Output the [x, y] coordinate of the center of the cell containing the given text.  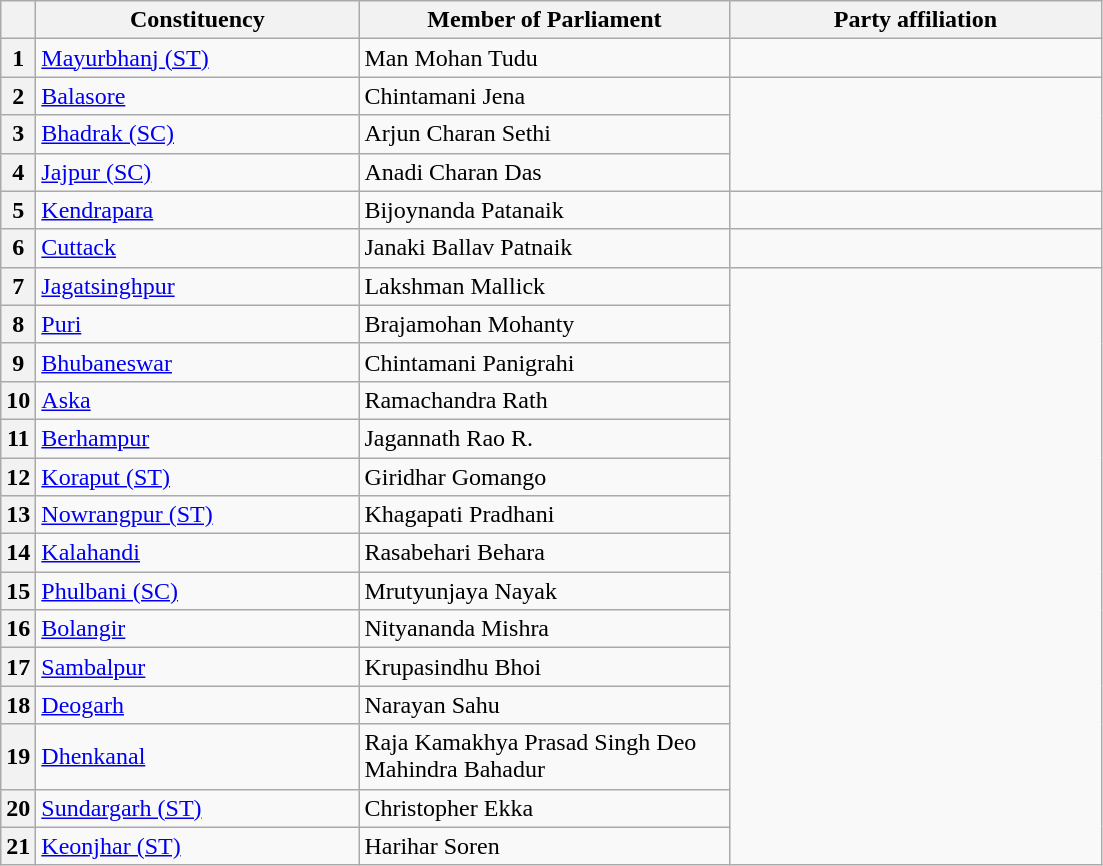
Jagatsinghpur [198, 286]
3 [18, 134]
Kalahandi [198, 553]
20 [18, 808]
Koraput (ST) [198, 477]
Chintamani Panigrahi [544, 362]
Berhampur [198, 438]
18 [18, 705]
Ramachandra Rath [544, 400]
19 [18, 756]
Bhadrak (SC) [198, 134]
Nowrangpur (ST) [198, 515]
Sambalpur [198, 667]
11 [18, 438]
Bolangir [198, 629]
Chintamani Jena [544, 96]
Lakshman Mallick [544, 286]
Giridhar Gomango [544, 477]
15 [18, 591]
Raja Kamakhya Prasad Singh Deo Mahindra Bahadur [544, 756]
Brajamohan Mohanty [544, 324]
Janaki Ballav Patnaik [544, 248]
Arjun Charan Sethi [544, 134]
Man Mohan Tudu [544, 58]
Balasore [198, 96]
Sundargarh (ST) [198, 808]
13 [18, 515]
5 [18, 210]
4 [18, 172]
Nityananda Mishra [544, 629]
9 [18, 362]
Jagannath Rao R. [544, 438]
21 [18, 846]
Mayurbhanj (ST) [198, 58]
Puri [198, 324]
Bijoynanda Patanaik [544, 210]
Keonjhar (ST) [198, 846]
Aska [198, 400]
Phulbani (SC) [198, 591]
2 [18, 96]
12 [18, 477]
Narayan Sahu [544, 705]
Party affiliation [916, 20]
Bhubaneswar [198, 362]
Christopher Ekka [544, 808]
Krupasindhu Bhoi [544, 667]
8 [18, 324]
Kendrapara [198, 210]
1 [18, 58]
17 [18, 667]
Jajpur (SC) [198, 172]
Member of Parliament [544, 20]
14 [18, 553]
6 [18, 248]
Harihar Soren [544, 846]
Khagapati Pradhani [544, 515]
Anadi Charan Das [544, 172]
Mrutyunjaya Nayak [544, 591]
16 [18, 629]
7 [18, 286]
Rasabehari Behara [544, 553]
Constituency [198, 20]
Deogarh [198, 705]
Cuttack [198, 248]
10 [18, 400]
Dhenkanal [198, 756]
